Determine the (X, Y) coordinate at the center of the cell enclosing the given text.  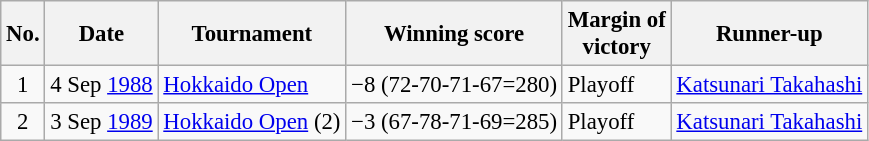
Hokkaido Open (2) (252, 122)
No. (23, 34)
Hokkaido Open (252, 85)
Winning score (454, 34)
Runner-up (769, 34)
−8 (72-70-71-67=280) (454, 85)
4 Sep 1988 (102, 85)
3 Sep 1989 (102, 122)
2 (23, 122)
Date (102, 34)
Tournament (252, 34)
−3 (67-78-71-69=285) (454, 122)
1 (23, 85)
Margin ofvictory (616, 34)
